For the text-containing cell, return its midpoint in (X, Y) coordinate format. 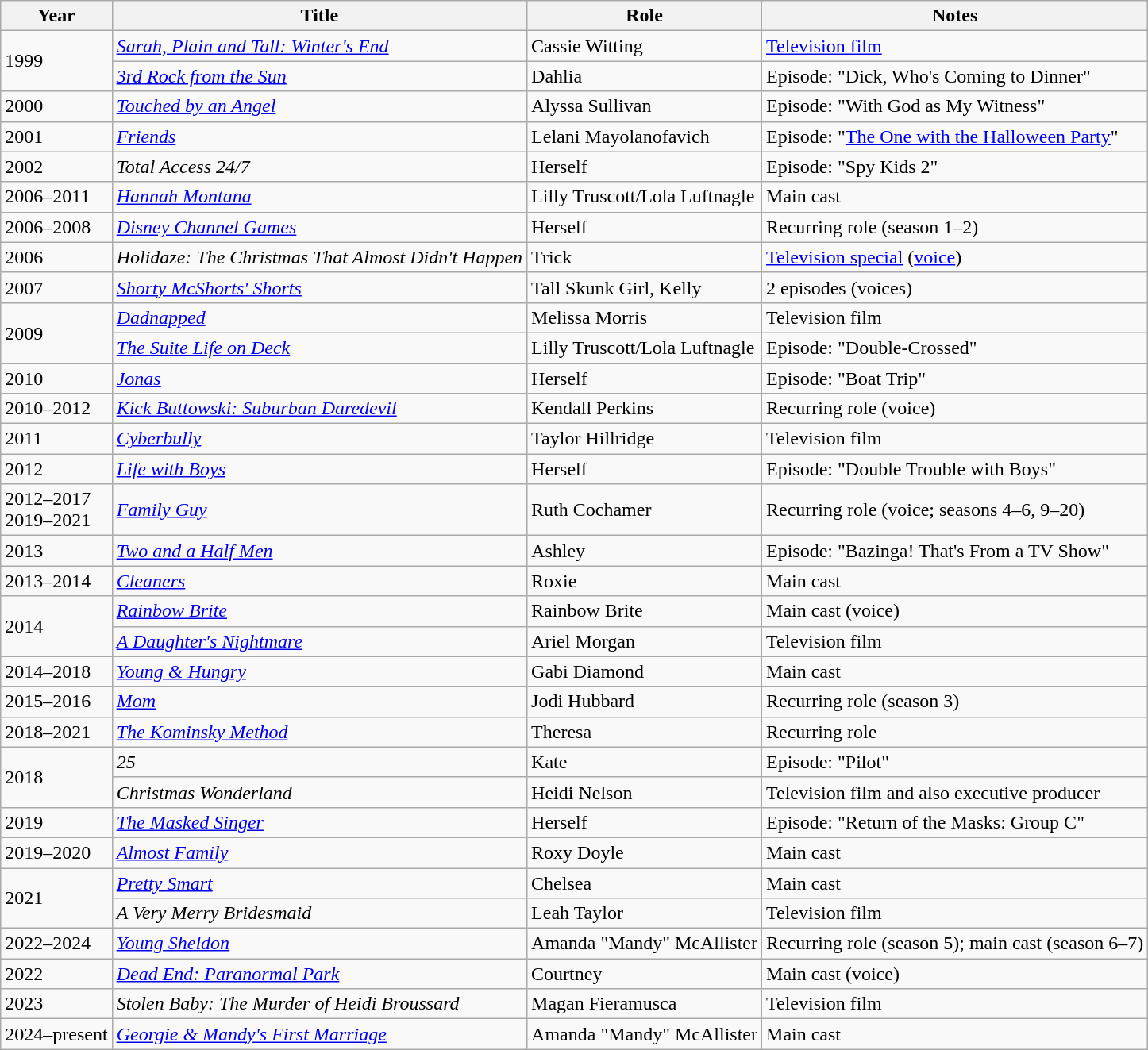
2021 (56, 898)
Roxy Doyle (645, 852)
Stolen Baby: The Murder of Heidi Broussard (319, 1004)
Pretty Smart (319, 883)
Ariel Morgan (645, 641)
Jonas (319, 379)
Episode: "Pilot" (955, 762)
Cassie Witting (645, 46)
3rd Rock from the Sun (319, 76)
Young Sheldon (319, 944)
Recurring role (955, 732)
Television film and also executive producer (955, 792)
Touched by an Angel (319, 106)
2013–2014 (56, 581)
2015–2016 (56, 702)
Episode: "Double-Crossed" (955, 348)
Georgie & Mandy's First Marriage (319, 1034)
2018 (56, 777)
Holidaze: The Christmas That Almost Didn't Happen (319, 257)
Kendall Perkins (645, 409)
Total Access 24/7 (319, 167)
Notes (955, 16)
Dahlia (645, 76)
Friends (319, 137)
2022–2024 (56, 944)
1999 (56, 61)
Shorty McShorts' Shorts (319, 287)
Gabi Diamond (645, 671)
2023 (56, 1004)
2019–2020 (56, 852)
Ashley (645, 551)
Role (645, 16)
Recurring role (season 3) (955, 702)
Episode: "Bazinga! That's From a TV Show" (955, 551)
2019 (56, 822)
Episode: "Return of the Masks: Group C" (955, 822)
2013 (56, 551)
Recurring role (season 1–2) (955, 227)
Episode: "Double Trouble with Boys" (955, 469)
A Very Merry Bridesmaid (319, 913)
Roxie (645, 581)
25 (319, 762)
Recurring role (voice; seasons 4–6, 9–20) (955, 510)
Kick Buttowski: Suburban Daredevil (319, 409)
2022 (56, 974)
Theresa (645, 732)
2001 (56, 137)
2006–2008 (56, 227)
Young & Hungry (319, 671)
Recurring role (voice) (955, 409)
Christmas Wonderland (319, 792)
Almost Family (319, 852)
2012 (56, 469)
Alyssa Sullivan (645, 106)
2012–20172019–2021 (56, 510)
Lelani Mayolanofavich (645, 137)
Year (56, 16)
Dadnapped (319, 317)
Heidi Nelson (645, 792)
The Kominsky Method (319, 732)
2024–present (56, 1034)
The Masked Singer (319, 822)
Cleaners (319, 581)
Disney Channel Games (319, 227)
Courtney (645, 974)
The Suite Life on Deck (319, 348)
Episode: "Spy Kids 2" (955, 167)
Dead End: Paranormal Park (319, 974)
Hannah Montana (319, 197)
2006 (56, 257)
A Daughter's Nightmare (319, 641)
Episode: "The One with the Halloween Party" (955, 137)
Sarah, Plain and Tall: Winter's End (319, 46)
Chelsea (645, 883)
2018–2021 (56, 732)
Leah Taylor (645, 913)
2002 (56, 167)
Cyberbully (319, 439)
Mom (319, 702)
Title (319, 16)
Kate (645, 762)
Jodi Hubbard (645, 702)
Life with Boys (319, 469)
Recurring role (season 5); main cast (season 6–7) (955, 944)
2014 (56, 626)
Taylor Hillridge (645, 439)
2 episodes (voices) (955, 287)
Episode: "Boat Trip" (955, 379)
Ruth Cochamer (645, 510)
Family Guy (319, 510)
2010–2012 (56, 409)
Television special (voice) (955, 257)
2007 (56, 287)
2006–2011 (56, 197)
Magan Fieramusca (645, 1004)
2010 (56, 379)
2014–2018 (56, 671)
2011 (56, 439)
Melissa Morris (645, 317)
Episode: "Dick, Who's Coming to Dinner" (955, 76)
Tall Skunk Girl, Kelly (645, 287)
2009 (56, 333)
Trick (645, 257)
2000 (56, 106)
Two and a Half Men (319, 551)
Episode: "With God as My Witness" (955, 106)
